Pinpoint the cell where the given text exists, returning its [X, Y] midpoint coordinate. 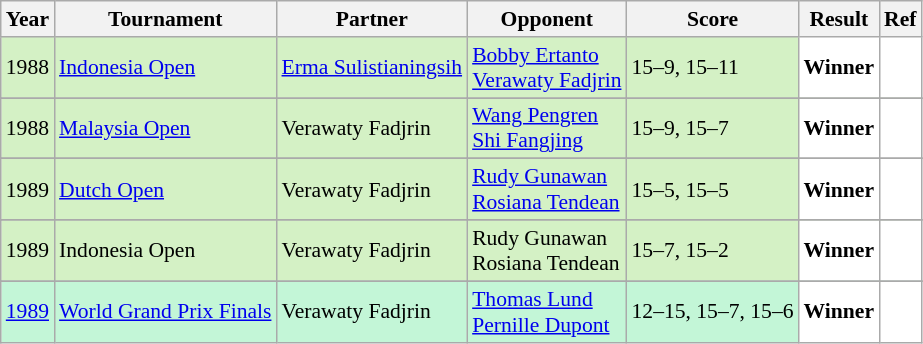
Partner [372, 19]
Erma Sulistianingsih [372, 68]
World Grand Prix Finals [165, 312]
Ref [900, 19]
15–7, 15–2 [713, 250]
Opponent [546, 19]
15–9, 15–11 [713, 68]
Thomas Lund Pernille Dupont [546, 312]
12–15, 15–7, 15–6 [713, 312]
Tournament [165, 19]
15–5, 15–5 [713, 190]
15–9, 15–7 [713, 128]
Score [713, 19]
Wang Pengren Shi Fangjing [546, 128]
Bobby Ertanto Verawaty Fadjrin [546, 68]
Year [28, 19]
Malaysia Open [165, 128]
Result [840, 19]
Dutch Open [165, 190]
